Determine the (x, y) coordinate at the center of the cell enclosing the given text.  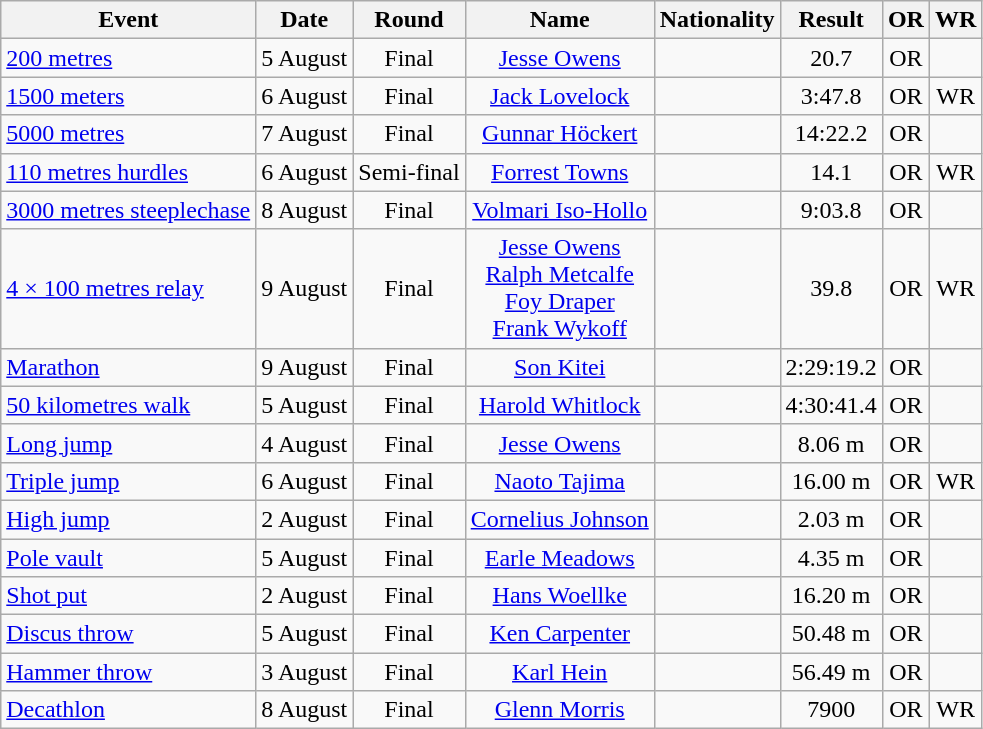
Event (128, 20)
3 August (304, 672)
39.8 (831, 288)
Pole vault (128, 557)
7900 (831, 710)
Marathon (128, 367)
Shot put (128, 596)
7 August (304, 134)
Glenn Morris (560, 710)
50 kilometres walk (128, 405)
Date (304, 20)
Discus throw (128, 634)
High jump (128, 519)
Hans Woellke (560, 596)
Ken Carpenter (560, 634)
4 × 100 metres relay (128, 288)
Result (831, 20)
14:22.2 (831, 134)
16.00 m (831, 481)
3:47.8 (831, 96)
Naoto Tajima (560, 481)
200 metres (128, 58)
Nationality (717, 20)
Hammer throw (128, 672)
9:03.8 (831, 210)
Karl Hein (560, 672)
Forrest Towns (560, 172)
Triple jump (128, 481)
Round (409, 20)
2.03 m (831, 519)
2:29:19.2 (831, 367)
5000 metres (128, 134)
Jack Lovelock (560, 96)
Gunnar Höckert (560, 134)
4:30:41.4 (831, 405)
Name (560, 20)
Earle Meadows (560, 557)
Decathlon (128, 710)
Volmari Iso-Hollo (560, 210)
110 metres hurdles (128, 172)
20.7 (831, 58)
Semi-final (409, 172)
4.35 m (831, 557)
Harold Whitlock (560, 405)
50.48 m (831, 634)
16.20 m (831, 596)
1500 meters (128, 96)
4 August (304, 443)
Son Kitei (560, 367)
56.49 m (831, 672)
Cornelius Johnson (560, 519)
Long jump (128, 443)
3000 metres steeplechase (128, 210)
14.1 (831, 172)
8.06 m (831, 443)
Jesse OwensRalph MetcalfeFoy DraperFrank Wykoff (560, 288)
